Search for the cell housing the specified text and yield its (x, y) center coordinate. 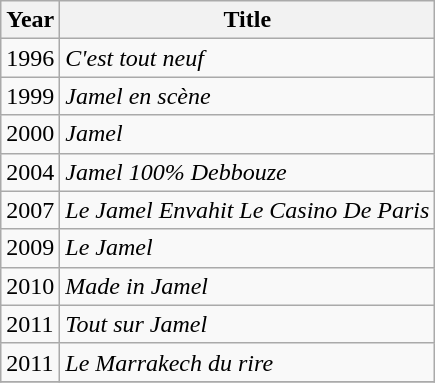
Jamel en scène (248, 96)
Le Jamel Envahit Le Casino De Paris (248, 210)
C'est tout neuf (248, 58)
2004 (30, 172)
2009 (30, 248)
2000 (30, 134)
Made in Jamel (248, 286)
Title (248, 20)
1999 (30, 96)
Jamel 100% Debbouze (248, 172)
2007 (30, 210)
Jamel (248, 134)
1996 (30, 58)
2010 (30, 286)
Tout sur Jamel (248, 324)
Le Marrakech du rire (248, 362)
Year (30, 20)
Le Jamel (248, 248)
